Extract the (x, y) coordinate from the center of the cell holding the provided text.  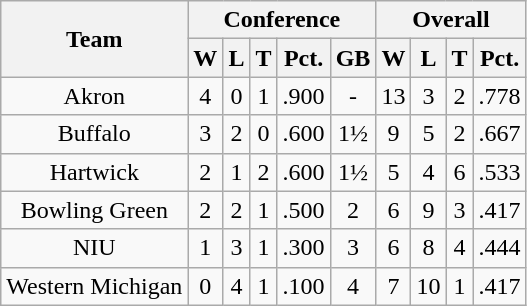
Hartwick (94, 172)
.778 (500, 96)
.667 (500, 134)
7 (394, 286)
.444 (500, 248)
13 (394, 96)
Buffalo (94, 134)
GB (353, 58)
.100 (304, 286)
- (353, 96)
8 (428, 248)
Akron (94, 96)
Western Michigan (94, 286)
Team (94, 39)
Overall (451, 20)
.900 (304, 96)
NIU (94, 248)
Bowling Green (94, 210)
.533 (500, 172)
.300 (304, 248)
10 (428, 286)
Conference (282, 20)
.500 (304, 210)
